Return the (X, Y) coordinate for the center point of the cell that contains the specified text.  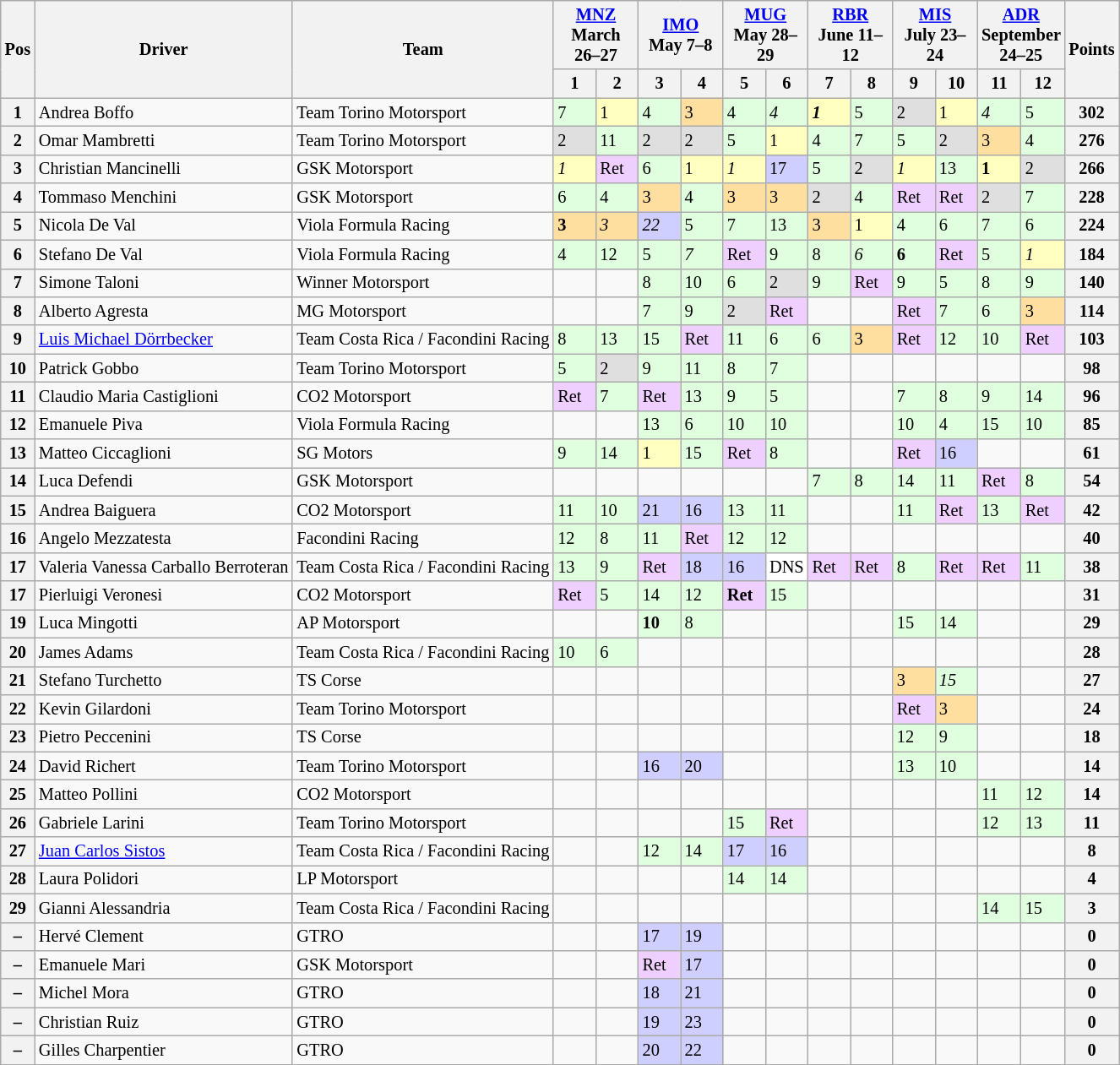
Christian Ruiz (164, 1022)
Gabriele Larini (164, 823)
Luis Michael Dörrbecker (164, 340)
Nicola De Val (164, 225)
Emanuele Mari (164, 964)
25 (18, 794)
AP Motorsport (422, 623)
Luca Mingotti (164, 623)
42 (1091, 510)
Pierluigi Veronesi (164, 595)
302 (1091, 112)
MNZMarch 26–27 (595, 35)
54 (1091, 481)
Christian Mancinelli (164, 169)
140 (1091, 283)
Juan Carlos Sistos (164, 851)
31 (1091, 595)
61 (1091, 454)
Pietro Peccenini (164, 737)
Alberto Agresta (164, 311)
Kevin Gilardoni (164, 709)
Matteo Ciccaglioni (164, 454)
Gilles Charpentier (164, 1050)
MG Motorsport (422, 311)
Matteo Pollini (164, 794)
Valeria Vanessa Carballo Berroteran (164, 567)
Winner Motorsport (422, 283)
Stefano Turchetto (164, 681)
Andrea Boffo (164, 112)
224 (1091, 225)
Laura Polidori (164, 879)
266 (1091, 169)
Andrea Baiguera (164, 510)
Team (422, 49)
Emanuele Piva (164, 425)
114 (1091, 311)
276 (1091, 140)
Simone Taloni (164, 283)
DNS (786, 567)
Stefano De Val (164, 254)
Claudio Maria Castiglioni (164, 396)
IMOMay 7–8 (681, 35)
LP Motorsport (422, 879)
James Adams (164, 652)
103 (1091, 340)
38 (1091, 567)
Gianni Alessandria (164, 908)
Facondini Racing (422, 538)
85 (1091, 425)
Pos (18, 49)
Luca Defendi (164, 481)
Michel Mora (164, 993)
Tommaso Menchini (164, 198)
184 (1091, 254)
Driver (164, 49)
Patrick Gobbo (164, 368)
Omar Mambretti (164, 140)
MUGMay 28–29 (765, 35)
Points (1091, 49)
96 (1091, 396)
Angelo Mezzatesta (164, 538)
RBRJune 11–12 (851, 35)
Hervé Clement (164, 937)
26 (18, 823)
SG Motors (422, 454)
MISJuly 23–24 (935, 35)
228 (1091, 198)
ADRSeptember 24–25 (1020, 35)
98 (1091, 368)
40 (1091, 538)
David Richert (164, 766)
